Return the [x, y] coordinate for the center point of the cell that contains the specified text.  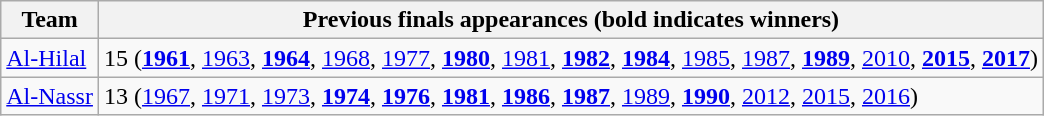
Al-Hilal [50, 58]
Team [50, 20]
Previous finals appearances (bold indicates winners) [570, 20]
13 (1967, 1971, 1973, 1974, 1976, 1981, 1986, 1987, 1989, 1990, 2012, 2015, 2016) [570, 96]
Al-Nassr [50, 96]
15 (1961, 1963, 1964, 1968, 1977, 1980, 1981, 1982, 1984, 1985, 1987, 1989, 2010, 2015, 2017) [570, 58]
